Return [x, y] of the center of cell containing provided text 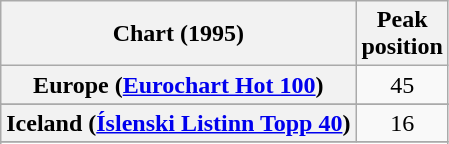
Europe (Eurochart Hot 100) [178, 85]
Iceland (Íslenski Listinn Topp 40) [178, 123]
45 [402, 85]
Chart (1995) [178, 34]
Peakposition [402, 34]
16 [402, 123]
